For the text-containing cell, return its midpoint in (X, Y) coordinate format. 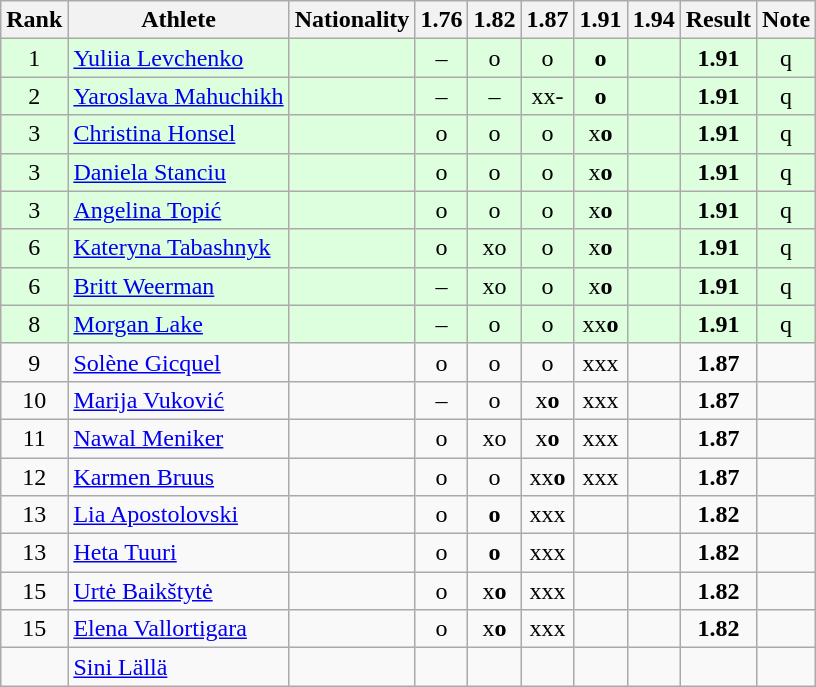
Lia Apostolovski (178, 515)
Rank (34, 20)
2 (34, 96)
1.76 (442, 20)
Solène Gicquel (178, 362)
Athlete (178, 20)
10 (34, 400)
Marija Vuković (178, 400)
Sini Lällä (178, 667)
11 (34, 438)
xx- (548, 96)
Note (786, 20)
Britt Weerman (178, 286)
Heta Tuuri (178, 553)
Daniela Stanciu (178, 172)
Result (718, 20)
12 (34, 477)
Elena Vallortigara (178, 629)
8 (34, 324)
Nawal Meniker (178, 438)
9 (34, 362)
Karmen Bruus (178, 477)
Morgan Lake (178, 324)
Urtė Baikštytė (178, 591)
1 (34, 58)
Yuliia Levchenko (178, 58)
Nationality (352, 20)
Angelina Topić (178, 210)
1.94 (654, 20)
Yaroslava Mahuchikh (178, 96)
Kateryna Tabashnyk (178, 248)
Christina Honsel (178, 134)
